Pinpoint the cell where the given text exists, returning its (x, y) midpoint coordinate. 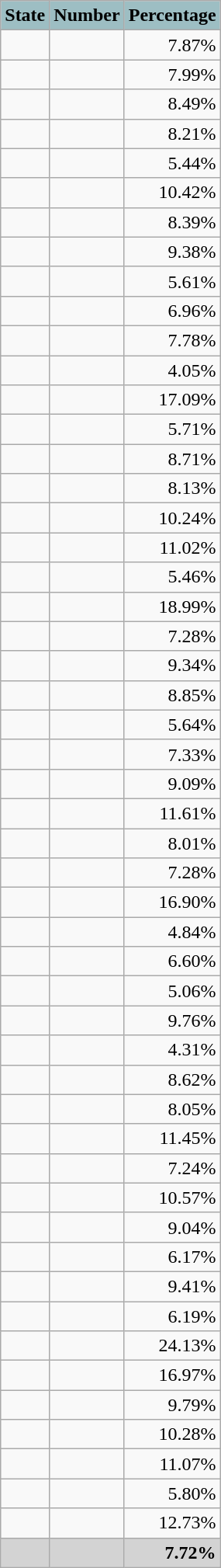
10.42% (172, 193)
State (25, 16)
8.71% (172, 459)
5.44% (172, 163)
11.61% (172, 813)
9.76% (172, 1020)
17.09% (172, 400)
10.28% (172, 1434)
6.19% (172, 1316)
4.05% (172, 370)
Percentage (172, 16)
5.71% (172, 429)
9.38% (172, 252)
8.21% (172, 134)
9.09% (172, 784)
6.17% (172, 1257)
7.87% (172, 45)
8.39% (172, 222)
8.49% (172, 104)
11.45% (172, 1139)
8.85% (172, 695)
12.73% (172, 1523)
6.60% (172, 961)
5.61% (172, 281)
6.96% (172, 311)
8.13% (172, 488)
5.06% (172, 991)
9.04% (172, 1227)
24.13% (172, 1346)
5.80% (172, 1493)
8.05% (172, 1109)
7.33% (172, 754)
16.97% (172, 1375)
10.57% (172, 1198)
9.79% (172, 1405)
11.02% (172, 548)
7.78% (172, 340)
7.99% (172, 75)
5.64% (172, 725)
16.90% (172, 902)
Number (87, 16)
7.24% (172, 1168)
4.84% (172, 932)
8.01% (172, 843)
4.31% (172, 1050)
10.24% (172, 518)
18.99% (172, 607)
9.34% (172, 666)
5.46% (172, 577)
8.62% (172, 1080)
11.07% (172, 1464)
7.72% (172, 1552)
9.41% (172, 1286)
